Scan for the cell matching the given text and deliver its [x, y] coordinate at center. 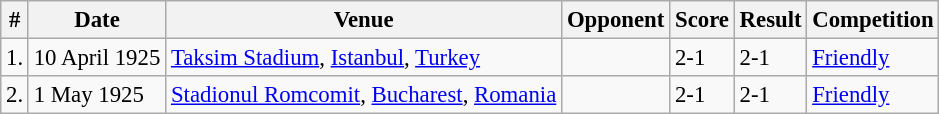
Score [702, 20]
Result [770, 20]
10 April 1925 [96, 58]
Stadionul Romcomit, Bucharest, Romania [364, 95]
# [15, 20]
Venue [364, 20]
Taksim Stadium, Istanbul, Turkey [364, 58]
1. [15, 58]
1 May 1925 [96, 95]
2. [15, 95]
Opponent [616, 20]
Competition [873, 20]
Date [96, 20]
